Locate the cell with the specified text and output its (X, Y) center coordinate. 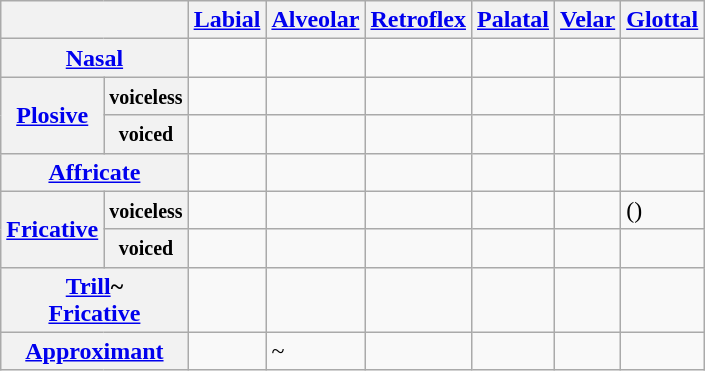
Velar (588, 20)
Palatal (512, 20)
Fricative (52, 229)
Affricate (94, 172)
Retroflex (418, 20)
Alveolar (316, 20)
Trill~Fricative (94, 300)
Labial (227, 20)
Plosive (52, 115)
Glottal (662, 20)
Approximant (94, 351)
() (662, 210)
Nasal (94, 58)
~ (316, 351)
